Locate the cell with the specified text and output its [x, y] center coordinate. 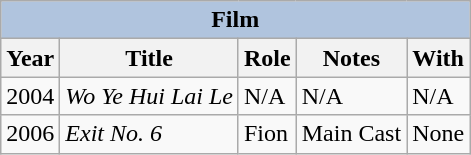
Year [30, 58]
Fion [267, 134]
2004 [30, 96]
Film [236, 20]
2006 [30, 134]
Wo Ye Hui Lai Le [150, 96]
With [438, 58]
Title [150, 58]
Role [267, 58]
Exit No. 6 [150, 134]
Main Cast [351, 134]
Notes [351, 58]
None [438, 134]
